Detect which cell encompasses the target text, then output its [X, Y] center coordinate. 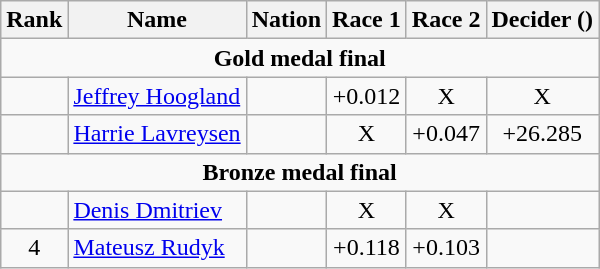
Harrie Lavreysen [157, 134]
Mateusz Rudyk [157, 248]
Jeffrey Hoogland [157, 96]
+0.047 [446, 134]
+0.118 [367, 248]
Bronze medal final [300, 172]
Race 2 [446, 20]
Denis Dmitriev [157, 210]
Gold medal final [300, 58]
Name [157, 20]
Nation [286, 20]
+26.285 [542, 134]
Rank [34, 20]
+0.012 [367, 96]
+0.103 [446, 248]
4 [34, 248]
Race 1 [367, 20]
Decider () [542, 20]
